Pinpoint the cell where the given text exists, returning its (x, y) midpoint coordinate. 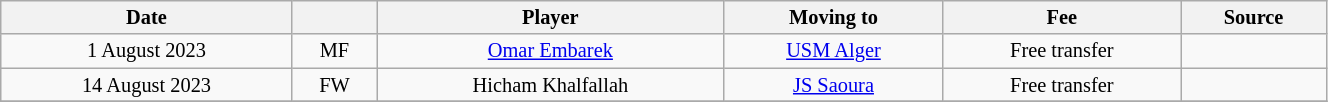
Date (146, 17)
Omar Embarek (550, 51)
Fee (1062, 17)
FW (334, 85)
USM Alger (834, 51)
14 August 2023 (146, 85)
1 August 2023 (146, 51)
Moving to (834, 17)
Hicham Khalfallah (550, 85)
Source (1254, 17)
JS Saoura (834, 85)
MF (334, 51)
Player (550, 17)
